Identify which cell holds the provided text, then report its (x, y) central coordinate. 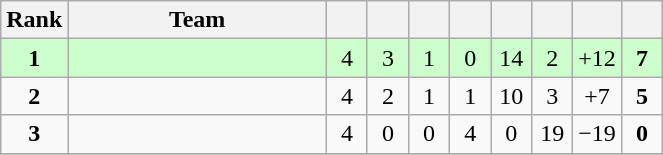
14 (512, 58)
7 (642, 58)
19 (552, 134)
−19 (598, 134)
10 (512, 96)
Team (198, 20)
+12 (598, 58)
+7 (598, 96)
5 (642, 96)
Rank (34, 20)
